Pinpoint the cell where the given text exists, returning its [x, y] midpoint coordinate. 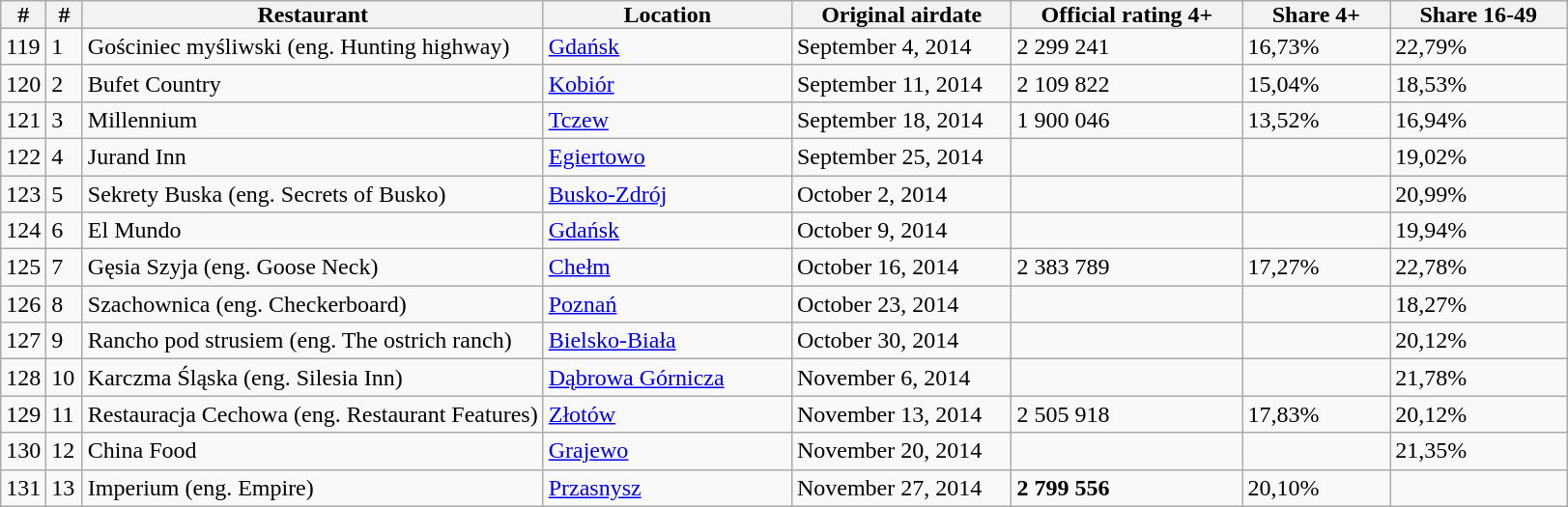
7 [65, 268]
Gościniec myśliwski (eng. Hunting highway) [313, 46]
October 9, 2014 [900, 231]
1 [65, 46]
17,27% [1316, 268]
2 109 822 [1126, 83]
Bufet Country [313, 83]
Gęsia Szyja (eng. Goose Neck) [313, 268]
16,94% [1478, 120]
Share 16-49 [1478, 14]
October 30, 2014 [900, 341]
17,83% [1316, 414]
Restaurant [313, 14]
119 [23, 46]
1 900 046 [1126, 120]
Original airdate [900, 14]
13,52% [1316, 120]
127 [23, 341]
2 383 789 [1126, 268]
Tczew [667, 120]
131 [23, 488]
October 23, 2014 [900, 304]
20,10% [1316, 488]
November 20, 2014 [900, 451]
Official rating 4+ [1126, 14]
2 799 556 [1126, 488]
128 [23, 378]
September 11, 2014 [900, 83]
20,99% [1478, 194]
September 4, 2014 [900, 46]
2 [65, 83]
Share 4+ [1316, 14]
China Food [313, 451]
Rancho pod strusiem (eng. The ostrich ranch) [313, 341]
16,73% [1316, 46]
November 6, 2014 [900, 378]
125 [23, 268]
121 [23, 120]
123 [23, 194]
5 [65, 194]
120 [23, 83]
129 [23, 414]
19,02% [1478, 156]
Millennium [313, 120]
November 27, 2014 [900, 488]
Przasnysz [667, 488]
126 [23, 304]
Location [667, 14]
September 18, 2014 [900, 120]
10 [65, 378]
October 16, 2014 [900, 268]
19,94% [1478, 231]
11 [65, 414]
Chełm [667, 268]
122 [23, 156]
Imperium (eng. Empire) [313, 488]
2 505 918 [1126, 414]
Egiertowo [667, 156]
15,04% [1316, 83]
4 [65, 156]
18,53% [1478, 83]
Szachownica (eng. Checkerboard) [313, 304]
Poznań [667, 304]
124 [23, 231]
9 [65, 341]
18,27% [1478, 304]
Jurand Inn [313, 156]
2 299 241 [1126, 46]
130 [23, 451]
21,78% [1478, 378]
Kobiór [667, 83]
22,79% [1478, 46]
13 [65, 488]
22,78% [1478, 268]
Dąbrowa Górnicza [667, 378]
Sekrety Buska (eng. Secrets of Busko) [313, 194]
Karczma Śląska (eng. Silesia Inn) [313, 378]
21,35% [1478, 451]
El Mundo [313, 231]
Złotów [667, 414]
September 25, 2014 [900, 156]
3 [65, 120]
November 13, 2014 [900, 414]
October 2, 2014 [900, 194]
Restauracja Cechowa (eng. Restaurant Features) [313, 414]
6 [65, 231]
Bielsko-Biała [667, 341]
12 [65, 451]
8 [65, 304]
Grajewo [667, 451]
Busko-Zdrój [667, 194]
